For the text-containing cell, return its midpoint in (X, Y) coordinate format. 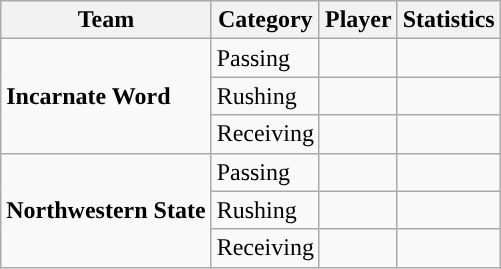
Incarnate Word (106, 96)
Player (358, 20)
Team (106, 20)
Northwestern State (106, 210)
Category (265, 20)
Statistics (448, 20)
